Provide the (x, y) coordinate of the cell's center where the given text is located.  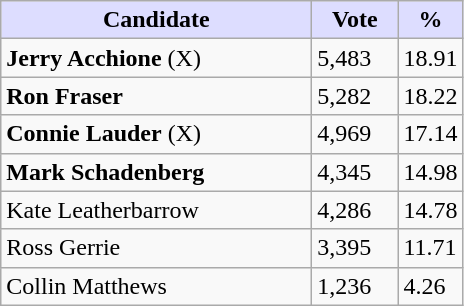
Vote (355, 20)
Ron Fraser (156, 96)
Collin Matthews (156, 286)
4.26 (430, 286)
14.98 (430, 172)
18.22 (430, 96)
4,345 (355, 172)
4,286 (355, 210)
14.78 (430, 210)
5,282 (355, 96)
18.91 (430, 58)
Kate Leatherbarrow (156, 210)
3,395 (355, 248)
17.14 (430, 134)
Ross Gerrie (156, 248)
Jerry Acchione (X) (156, 58)
Candidate (156, 20)
11.71 (430, 248)
% (430, 20)
4,969 (355, 134)
5,483 (355, 58)
Mark Schadenberg (156, 172)
Connie Lauder (X) (156, 134)
1,236 (355, 286)
